Pinpoint the cell where the given text exists, returning its [x, y] midpoint coordinate. 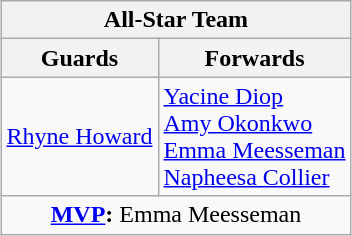
All-Star Team [176, 20]
MVP: Emma Meesseman [176, 215]
Rhyne Howard [80, 136]
Guards [80, 58]
Forwards [254, 58]
Yacine Diop Amy Okonkwo Emma Meesseman Napheesa Collier [254, 136]
